Search for the cell housing the specified text and yield its [X, Y] center coordinate. 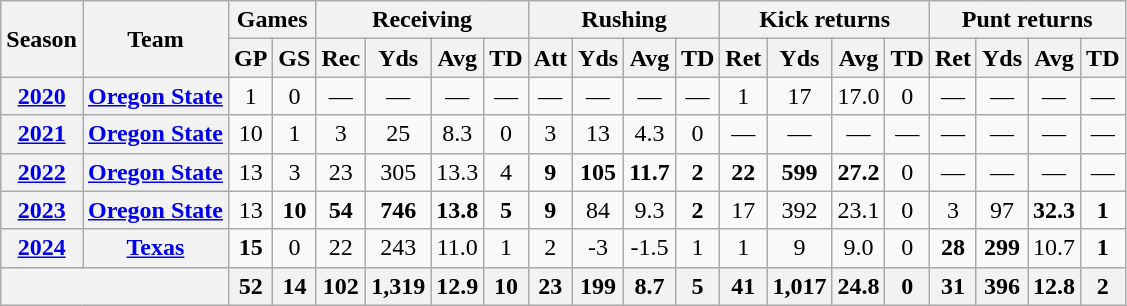
10.7 [1054, 248]
Att [550, 58]
Games [272, 20]
41 [744, 286]
12.8 [1054, 286]
Kick returns [825, 20]
28 [952, 248]
4 [506, 172]
599 [800, 172]
8.7 [650, 286]
Receiving [422, 20]
1,319 [398, 286]
12.9 [458, 286]
Season [42, 39]
97 [1002, 210]
14 [294, 286]
13.8 [458, 210]
24.8 [858, 286]
2020 [42, 96]
243 [398, 248]
746 [398, 210]
Rec [341, 58]
52 [250, 286]
299 [1002, 248]
396 [1002, 286]
1,017 [800, 286]
15 [250, 248]
-1.5 [650, 248]
105 [598, 172]
9.0 [858, 248]
392 [800, 210]
27.2 [858, 172]
Texas [155, 248]
2021 [42, 134]
11.0 [458, 248]
54 [341, 210]
13.3 [458, 172]
17.0 [858, 96]
-3 [598, 248]
102 [341, 286]
2024 [42, 248]
305 [398, 172]
Punt returns [1027, 20]
Rushing [624, 20]
199 [598, 286]
8.3 [458, 134]
32.3 [1054, 210]
31 [952, 286]
4.3 [650, 134]
23.1 [858, 210]
25 [398, 134]
9.3 [650, 210]
2022 [42, 172]
84 [598, 210]
GS [294, 58]
2023 [42, 210]
GP [250, 58]
11.7 [650, 172]
Team [155, 39]
